From the cell containing the given text, extract its center point as (X, Y) coordinate. 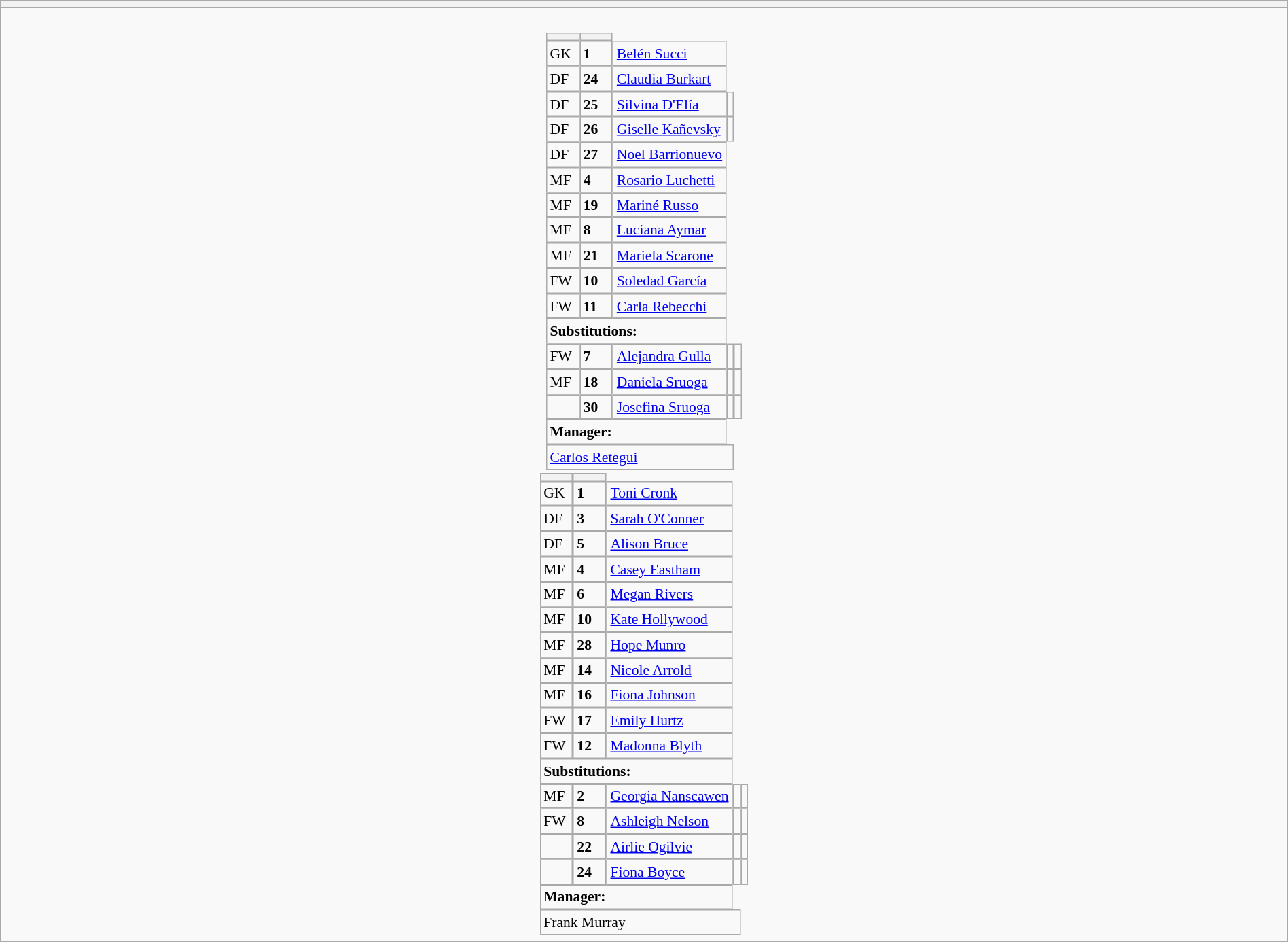
Kate Hollywood (670, 620)
Fiona Johnson (670, 695)
Mariela Scarone (670, 256)
3 (590, 518)
Rosario Luchetti (670, 179)
Noel Barrionuevo (670, 155)
Alejandra Gulla (670, 356)
Frank Murray (640, 922)
Airlie Ogilvie (670, 847)
28 (590, 644)
Luciana Aymar (670, 230)
17 (590, 720)
6 (590, 594)
2 (590, 797)
Nicole Arrold (670, 670)
19 (596, 205)
5 (590, 544)
11 (596, 306)
Belén Succi (670, 53)
30 (596, 406)
Carla Rebecchi (670, 306)
Georgia Nanscawen (670, 797)
Mariné Russo (670, 205)
Carlos Retegui (640, 457)
22 (590, 847)
Megan Rivers (670, 594)
16 (590, 695)
12 (590, 746)
Emily Hurtz (670, 720)
Sarah O'Conner (670, 518)
Soledad García (670, 280)
14 (590, 670)
27 (596, 155)
Giselle Kañevsky (670, 129)
Casey Eastham (670, 570)
26 (596, 129)
Ashleigh Nelson (670, 821)
7 (596, 356)
18 (596, 382)
Toni Cronk (670, 493)
Daniela Sruoga (670, 382)
25 (596, 105)
Alison Bruce (670, 544)
21 (596, 256)
Josefina Sruoga (670, 406)
Fiona Boyce (670, 871)
Madonna Blyth (670, 746)
Claudia Burkart (670, 79)
Hope Munro (670, 644)
Silvina D'Elía (670, 105)
